Find where the given text appears and provide that cell's center as [x, y] coordinate. 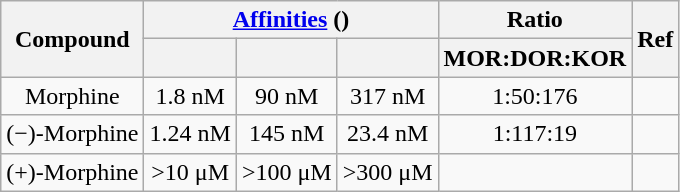
23.4 nM [388, 134]
(+)-Morphine [72, 172]
1:117:19 [535, 134]
90 nM [286, 96]
>300 μM [388, 172]
Compound [72, 39]
MOR:DOR:KOR [535, 58]
(−)-Morphine [72, 134]
1.24 nM [190, 134]
>10 μM [190, 172]
1:50:176 [535, 96]
Affinities () [291, 20]
1.8 nM [190, 96]
317 nM [388, 96]
Ref [656, 39]
>100 μM [286, 172]
Ratio [535, 20]
145 nM [286, 134]
Morphine [72, 96]
